Provide the (X, Y) coordinate of the cell's center where the given text is located.  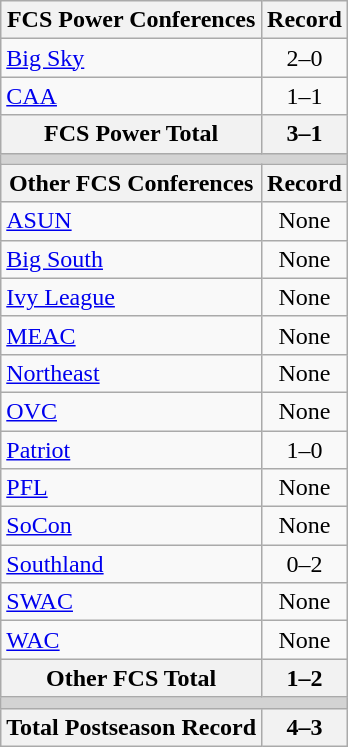
1–1 (305, 96)
SoCon (132, 526)
MEAC (132, 335)
ASUN (132, 221)
Southland (132, 564)
CAA (132, 96)
WAC (132, 640)
PFL (132, 488)
Other FCS Total (132, 678)
Ivy League (132, 297)
3–1 (305, 134)
Big Sky (132, 58)
Total Postseason Record (132, 727)
4–3 (305, 727)
FCS Power Total (132, 134)
Patriot (132, 449)
Other FCS Conferences (132, 183)
SWAC (132, 602)
1–0 (305, 449)
1–2 (305, 678)
0–2 (305, 564)
Big South (132, 259)
Northeast (132, 373)
2–0 (305, 58)
OVC (132, 411)
FCS Power Conferences (132, 20)
